For the text-containing cell, return its midpoint in [x, y] coordinate format. 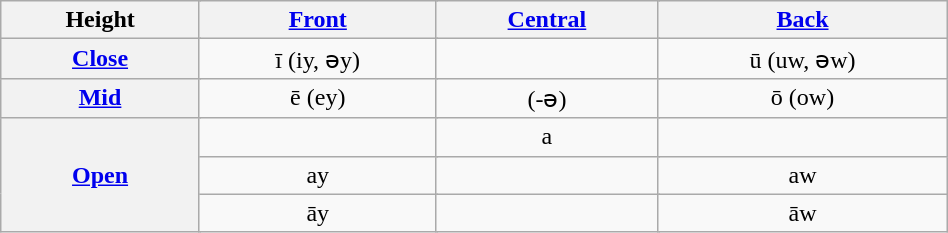
Close [100, 59]
Height [100, 20]
ē (ey) [318, 98]
Mid [100, 98]
ay [318, 175]
ō (ow) [802, 98]
āw [802, 213]
ū (uw, əw) [802, 59]
a [547, 137]
aw [802, 175]
ī (iy, əy) [318, 59]
Central [547, 20]
Back [802, 20]
(-ə) [547, 98]
Front [318, 20]
āy [318, 213]
Open [100, 175]
